From the cell containing the given text, extract its center point as [x, y] coordinate. 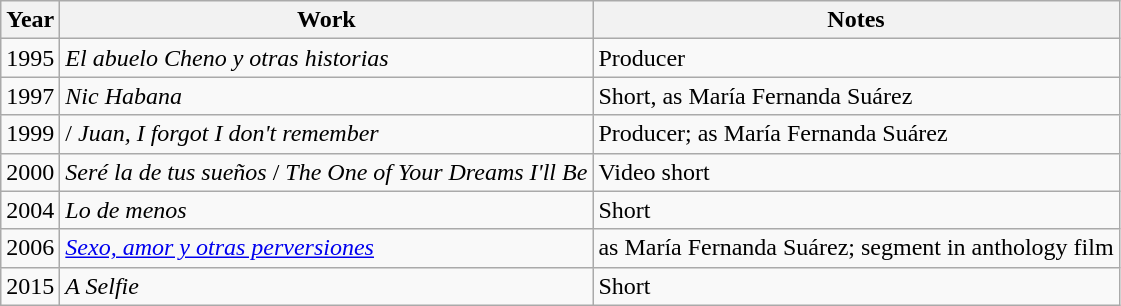
Video short [856, 172]
Notes [856, 20]
Lo de menos [326, 210]
1995 [30, 58]
/ Juan, I forgot I don't remember [326, 134]
2006 [30, 248]
2000 [30, 172]
A Selfie [326, 286]
Seré la de tus sueños / The One of Your Dreams I'll Be [326, 172]
1999 [30, 134]
1997 [30, 96]
2004 [30, 210]
Work [326, 20]
2015 [30, 286]
as María Fernanda Suárez; segment in anthology film [856, 248]
Short, as María Fernanda Suárez [856, 96]
Producer; as María Fernanda Suárez [856, 134]
Sexo, amor y otras perversiones [326, 248]
Year [30, 20]
El abuelo Cheno y otras historias [326, 58]
Nic Habana [326, 96]
Producer [856, 58]
